Scan for the cell matching the given text and deliver its [x, y] coordinate at center. 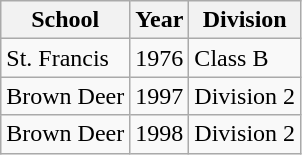
St. Francis [66, 58]
Year [160, 20]
School [66, 20]
Division [245, 20]
1976 [160, 58]
1997 [160, 96]
Class B [245, 58]
1998 [160, 134]
